Return (x, y) of the center of cell containing provided text 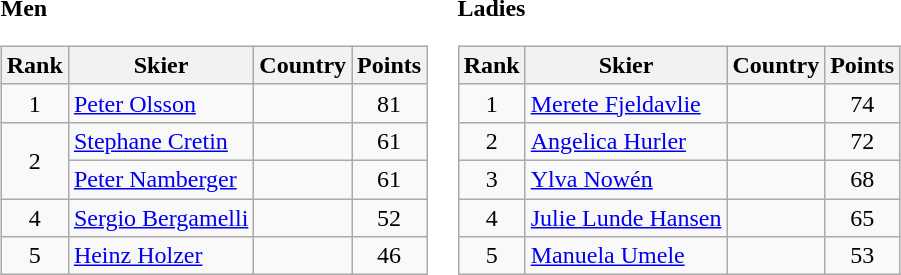
74 (862, 103)
3 (492, 179)
46 (390, 256)
68 (862, 179)
Angelica Hurler (626, 141)
Julie Lunde Hansen (626, 217)
Manuela Umele (626, 256)
53 (862, 256)
52 (390, 217)
Merete Fjeldavlie (626, 103)
Sergio Bergamelli (160, 217)
81 (390, 103)
Stephane Cretin (160, 141)
65 (862, 217)
Peter Namberger (160, 179)
Ylva Nowén (626, 179)
Peter Olsson (160, 103)
Heinz Holzer (160, 256)
72 (862, 141)
